Locate the cell with the specified text and output its (x, y) center coordinate. 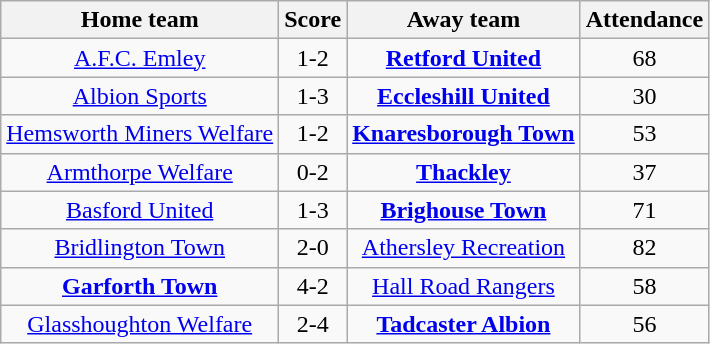
68 (644, 58)
58 (644, 286)
2-4 (313, 324)
Albion Sports (140, 96)
Armthorpe Welfare (140, 172)
56 (644, 324)
Knaresborough Town (464, 134)
0-2 (313, 172)
71 (644, 210)
Hemsworth Miners Welfare (140, 134)
Bridlington Town (140, 248)
Eccleshill United (464, 96)
30 (644, 96)
A.F.C. Emley (140, 58)
Retford United (464, 58)
Attendance (644, 20)
37 (644, 172)
Glasshoughton Welfare (140, 324)
Hall Road Rangers (464, 286)
Brighouse Town (464, 210)
82 (644, 248)
Thackley (464, 172)
Score (313, 20)
2-0 (313, 248)
Basford United (140, 210)
Away team (464, 20)
53 (644, 134)
4-2 (313, 286)
Athersley Recreation (464, 248)
Home team (140, 20)
Garforth Town (140, 286)
Tadcaster Albion (464, 324)
